Output the [X, Y] coordinate of the center of the cell containing the given text.  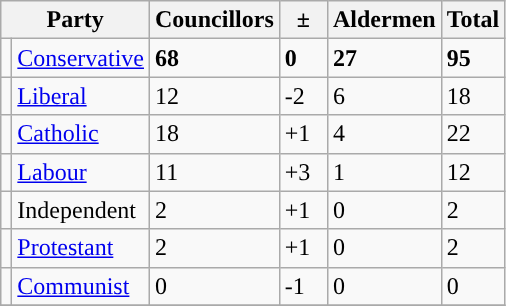
Aldermen [384, 20]
Conservative [81, 58]
4 [384, 134]
11 [215, 172]
Protestant [81, 248]
27 [384, 58]
Communist [81, 286]
Party [76, 20]
-1 [303, 286]
± [303, 20]
Liberal [81, 96]
68 [215, 58]
-2 [303, 96]
Councillors [215, 20]
95 [473, 58]
Independent [81, 210]
Catholic [81, 134]
Total [473, 20]
Labour [81, 172]
22 [473, 134]
1 [384, 172]
+3 [303, 172]
6 [384, 96]
